Identify which cell holds the provided text, then report its [X, Y] central coordinate. 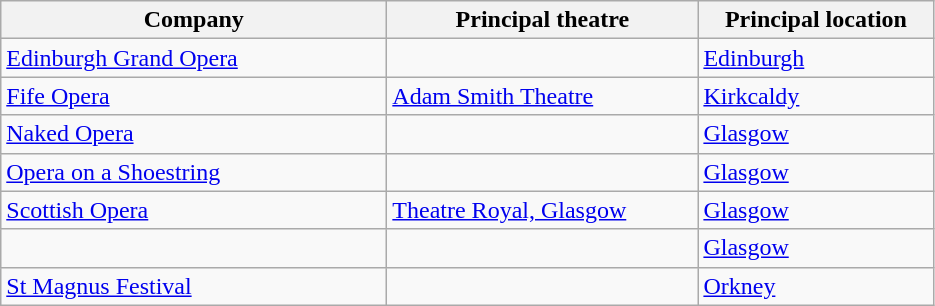
Kirkcaldy [816, 96]
Theatre Royal, Glasgow [542, 210]
Orkney [816, 286]
Naked Opera [194, 134]
Scottish Opera [194, 210]
Opera on a Shoestring [194, 172]
Edinburgh Grand Opera [194, 58]
Principal location [816, 20]
Company [194, 20]
Fife Opera [194, 96]
St Magnus Festival [194, 286]
Principal theatre [542, 20]
Edinburgh [816, 58]
Adam Smith Theatre [542, 96]
